Search for the cell housing the specified text and yield its (X, Y) center coordinate. 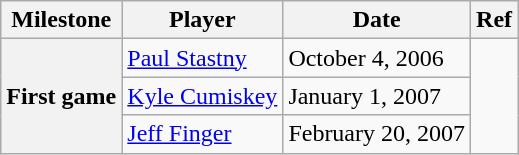
Player (202, 20)
February 20, 2007 (377, 134)
January 1, 2007 (377, 96)
Date (377, 20)
Paul Stastny (202, 58)
Kyle Cumiskey (202, 96)
October 4, 2006 (377, 58)
Ref (494, 20)
Milestone (62, 20)
First game (62, 96)
Jeff Finger (202, 134)
